Return (X, Y) of the center of cell containing provided text 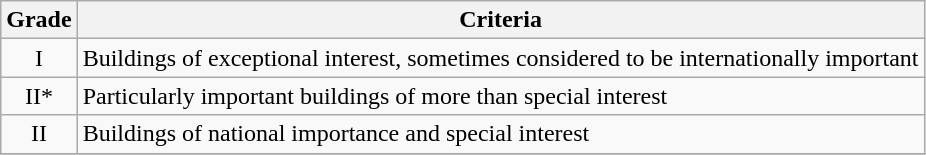
Particularly important buildings of more than special interest (500, 96)
Buildings of national importance and special interest (500, 134)
Grade (39, 20)
I (39, 58)
Buildings of exceptional interest, sometimes considered to be internationally important (500, 58)
II (39, 134)
Criteria (500, 20)
II* (39, 96)
